Return the (X, Y) coordinate for the center point of the cell that contains the specified text.  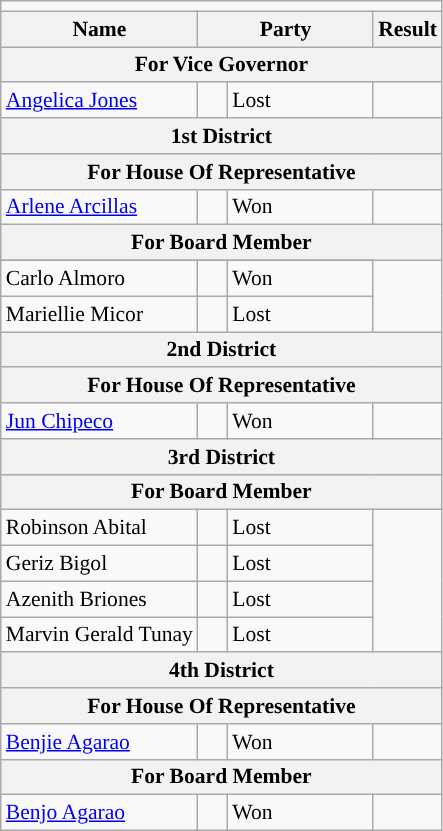
Marvin Gerald Tunay (100, 635)
Name (100, 29)
Result (408, 29)
Robinson Abital (100, 528)
Jun Chipeco (100, 421)
Benjo Agarao (100, 813)
Benjie Agarao (100, 742)
Arlene Arcillas (100, 207)
Mariellie Micor (100, 314)
4th District (222, 671)
Azenith Briones (100, 599)
3rd District (222, 457)
For Vice Governor (222, 65)
1st District (222, 136)
Carlo Almoro (100, 279)
2nd District (222, 350)
Geriz Bigol (100, 564)
Angelica Jones (100, 101)
Party (286, 29)
